Extract the (X, Y) coordinate from the center of the cell holding the provided text.  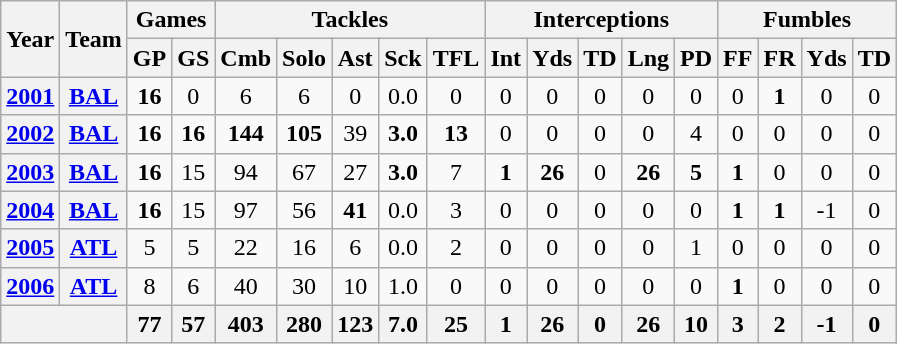
4 (696, 134)
GP (149, 58)
Tackles (350, 20)
94 (246, 172)
97 (246, 210)
Cmb (246, 58)
30 (304, 286)
2002 (30, 134)
25 (456, 324)
2006 (30, 286)
123 (356, 324)
77 (149, 324)
105 (304, 134)
67 (304, 172)
Int (506, 58)
56 (304, 210)
TFL (456, 58)
280 (304, 324)
Ast (356, 58)
40 (246, 286)
PD (696, 58)
13 (456, 134)
22 (246, 248)
27 (356, 172)
2005 (30, 248)
1.0 (403, 286)
41 (356, 210)
2004 (30, 210)
2001 (30, 96)
39 (356, 134)
7 (456, 172)
Games (170, 20)
403 (246, 324)
7.0 (403, 324)
57 (194, 324)
Team (94, 39)
Solo (304, 58)
Lng (648, 58)
FR (780, 58)
Sck (403, 58)
2003 (30, 172)
GS (194, 58)
FF (738, 58)
Fumbles (808, 20)
8 (149, 286)
144 (246, 134)
Interceptions (602, 20)
Year (30, 39)
